Locate the cell with the specified text and output its (x, y) center coordinate. 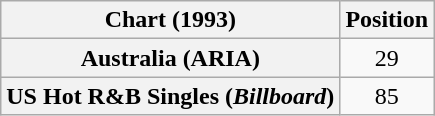
85 (387, 96)
Position (387, 20)
US Hot R&B Singles (Billboard) (170, 96)
Chart (1993) (170, 20)
29 (387, 58)
Australia (ARIA) (170, 58)
